Find where the given text appears and provide that cell's center as (X, Y) coordinate. 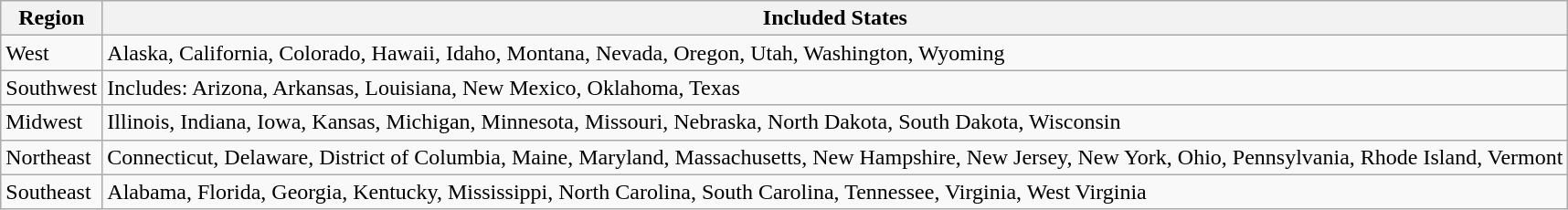
Includes: Arizona, Arkansas, Louisiana, New Mexico, Oklahoma, Texas (835, 88)
Midwest (51, 122)
Included States (835, 18)
Southwest (51, 88)
Northeast (51, 157)
Southeast (51, 192)
West (51, 53)
Region (51, 18)
Alaska, California, Colorado, Hawaii, Idaho, Montana, Nevada, Oregon, Utah, Washington, Wyoming (835, 53)
Alabama, Florida, Georgia, Kentucky, Mississippi, North Carolina, South Carolina, Tennessee, Virginia, West Virginia (835, 192)
Illinois, Indiana, Iowa, Kansas, Michigan, Minnesota, Missouri, Nebraska, North Dakota, South Dakota, Wisconsin (835, 122)
